Find where the given text appears and provide that cell's center as (x, y) coordinate. 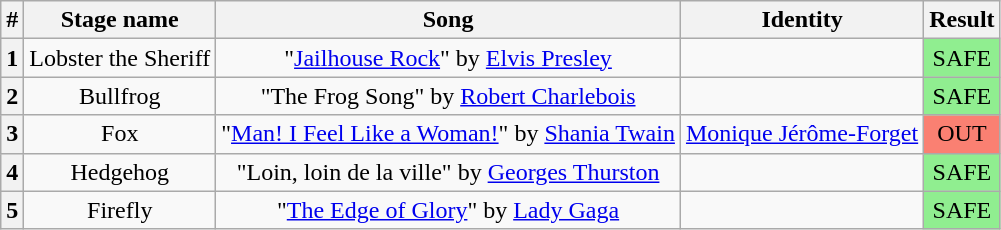
Monique Jérôme-Forget (802, 134)
5 (12, 210)
Lobster the Sheriff (120, 58)
3 (12, 134)
Bullfrog (120, 96)
Stage name (120, 20)
"Loin, loin de la ville" by Georges Thurston (448, 172)
Song (448, 20)
# (12, 20)
Result (962, 20)
Identity (802, 20)
"Jailhouse Rock" by Elvis Presley (448, 58)
4 (12, 172)
"The Frog Song" by Robert Charlebois (448, 96)
Fox (120, 134)
OUT (962, 134)
"The Edge of Glory" by Lady Gaga (448, 210)
Firefly (120, 210)
2 (12, 96)
1 (12, 58)
Hedgehog (120, 172)
"Man! I Feel Like a Woman!" by Shania Twain (448, 134)
